Provide the [X, Y] coordinate of the cell's center where the given text is located.  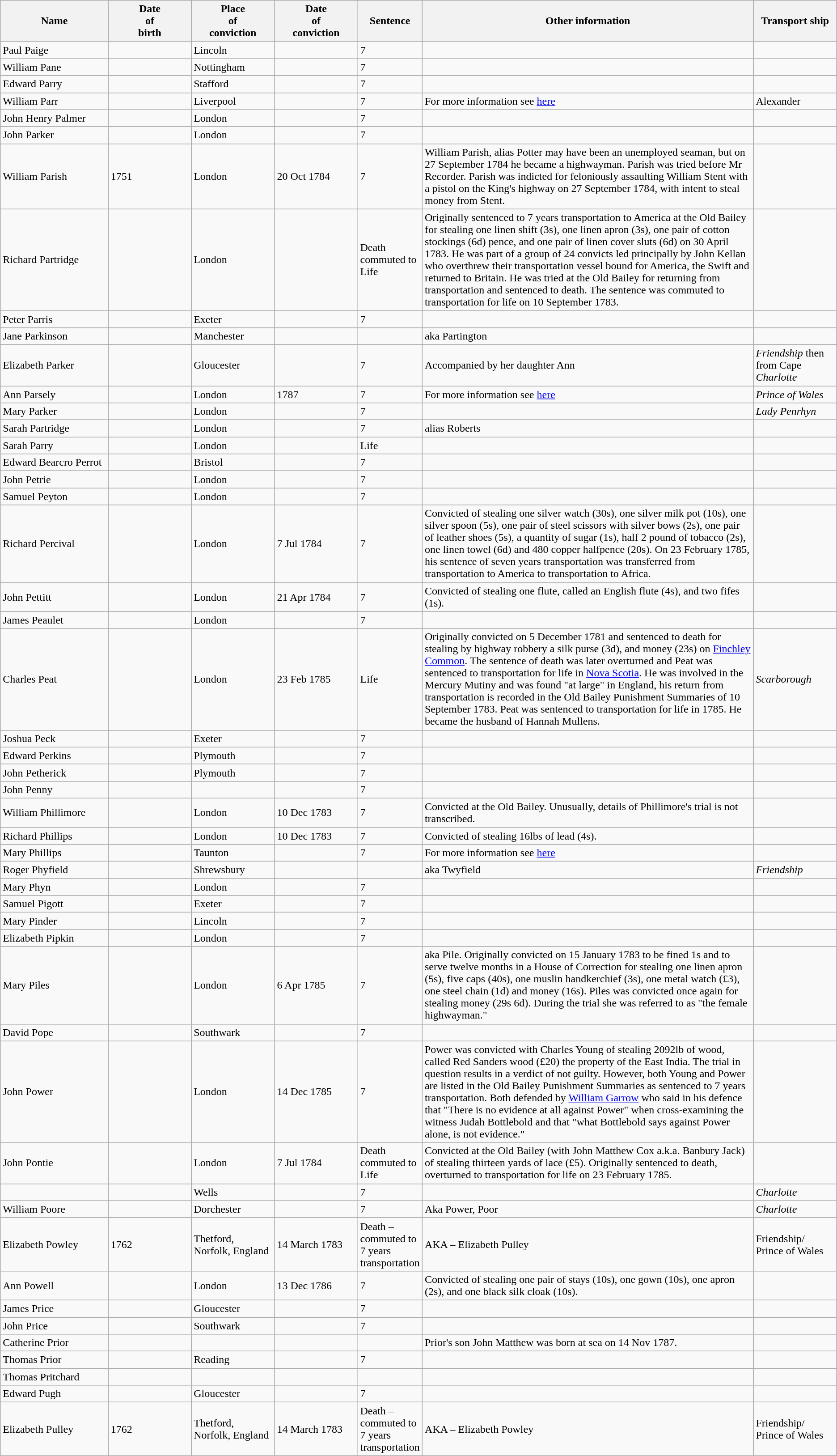
AKA – Elizabeth Pulley [588, 1244]
alias Roberts [588, 429]
Prince of Wales [795, 394]
Thomas Pritchard [55, 1377]
Elizabeth Pipkin [55, 938]
Roger Phyfield [55, 870]
Mary Pinder [55, 921]
Convicted of stealing 16lbs of lead (4s). [588, 836]
Prior's son John Matthew was born at sea on 14 Nov 1787. [588, 1343]
Aka Power, Poor [588, 1209]
William Phillimore [55, 812]
Dorchester [233, 1209]
Mary Piles [55, 985]
Transport ship [795, 21]
Peter Parris [55, 319]
Friendship then from Cape Charlotte [795, 365]
William Pane [55, 67]
Samuel Peyton [55, 497]
Sarah Parry [55, 446]
James Price [55, 1308]
Nottingham [233, 67]
Mary Phillips [55, 853]
Manchester [233, 336]
William Parr [55, 101]
Catherine Prior [55, 1343]
Ann Parsely [55, 394]
Taunton [233, 853]
John Power [55, 1091]
John Price [55, 1325]
20 Oct 1784 [316, 176]
Accompanied by her daughter Ann [588, 365]
Joshua Peck [55, 739]
Friendship [795, 870]
Edward Pugh [55, 1394]
John Henry Palmer [55, 118]
Convicted of stealing one pair of stays (10s), one gown (10s), one apron (2s), and one black silk cloak (10s). [588, 1286]
Elizabeth Pulley [55, 1429]
John Petherick [55, 773]
23 Feb 1785 [316, 679]
Dateofconviction [316, 21]
John Penny [55, 790]
Charles Peat [55, 679]
Placeofconviction [233, 21]
Alexander [795, 101]
James Peaulet [55, 620]
Edward Parry [55, 84]
Sarah Partridge [55, 429]
Liverpool [233, 101]
1787 [316, 394]
Samuel Pigott [55, 904]
Name [55, 21]
Mary Phyn [55, 887]
Edward Bearcro Perrot [55, 463]
Elizabeth Parker [55, 365]
Mary Parker [55, 412]
William Poore [55, 1209]
Shrewsbury [233, 870]
AKA – Elizabeth Powley [588, 1429]
Scarborough [795, 679]
Elizabeth Powley [55, 1244]
John Parker [55, 135]
Richard Percival [55, 544]
14 Dec 1785 [316, 1091]
Convicted of stealing one flute, called an English flute (4s), and two fifes (1s). [588, 597]
aka Twyfield [588, 870]
Edward Perkins [55, 756]
John Pettitt [55, 597]
Other information [588, 21]
Stafford [233, 84]
Thomas Prior [55, 1360]
Reading [233, 1360]
David Pope [55, 1032]
6 Apr 1785 [316, 985]
John Pontie [55, 1163]
William Parish [55, 176]
Bristol [233, 463]
John Petrie [55, 480]
Wells [233, 1192]
Paul Paige [55, 50]
Lady Penrhyn [795, 412]
Jane Parkinson [55, 336]
aka Partington [588, 336]
Dateofbirth [149, 21]
Sentence [390, 21]
21 Apr 1784 [316, 597]
1751 [149, 176]
13 Dec 1786 [316, 1286]
Richard Phillips [55, 836]
Ann Powell [55, 1286]
Convicted at the Old Bailey. Unusually, details of Phillimore's trial is not transcribed. [588, 812]
Richard Partridge [55, 259]
